From the cell containing the given text, extract its center point as [X, Y] coordinate. 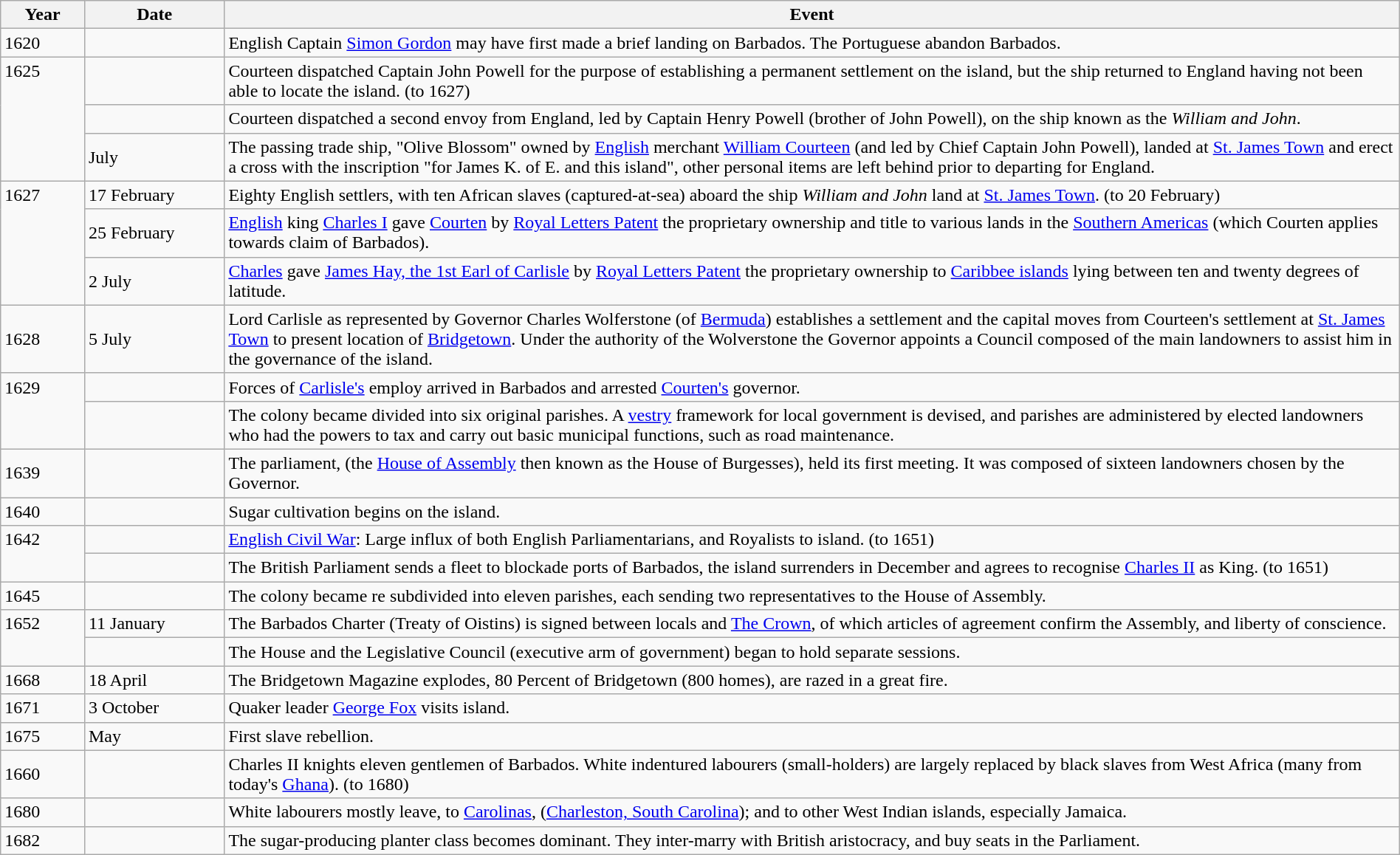
Date [154, 15]
25 February [154, 233]
1652 [43, 638]
1639 [43, 473]
Event [812, 15]
Forces of Carlisle's employ arrived in Barbados and arrested Courten's governor. [812, 387]
1671 [43, 708]
First slave rebellion. [812, 736]
The Bridgetown Magazine explodes, 80 Percent of Bridgetown (800 homes), are razed in a great fire. [812, 680]
1628 [43, 339]
11 January [154, 624]
3 October [154, 708]
Quaker leader George Fox visits island. [812, 708]
1680 [43, 812]
English Civil War: Large influx of both English Parliamentarians, and Royalists to island. (to 1651) [812, 540]
1668 [43, 680]
1627 [43, 243]
Courteen dispatched a second envoy from England, led by Captain Henry Powell (brother of John Powell), on the ship known as the William and John. [812, 119]
White labourers mostly leave, to Carolinas, (Charleston, South Carolina); and to other West Indian islands, especially Jamaica. [812, 812]
1675 [43, 736]
The sugar-producing planter class becomes dominant. They inter-marry with British aristocracy, and buy seats in the Parliament. [812, 840]
1629 [43, 411]
May [154, 736]
Eighty English settlers, with ten African slaves (captured-at-sea) aboard the ship William and John land at St. James Town. (to 20 February) [812, 195]
17 February [154, 195]
1645 [43, 596]
Sugar cultivation begins on the island. [812, 512]
1660 [43, 774]
English Captain Simon Gordon may have first made a brief landing on Barbados. The Portuguese abandon Barbados. [812, 43]
5 July [154, 339]
Year [43, 15]
18 April [154, 680]
1640 [43, 512]
1625 [43, 119]
The House and the Legislative Council (executive arm of government) began to hold separate sessions. [812, 652]
1642 [43, 554]
1620 [43, 43]
The colony became re subdivided into eleven parishes, each sending two representatives to the House of Assembly. [812, 596]
2 July [154, 281]
1682 [43, 840]
July [154, 157]
